From the cell containing the given text, extract its center point as (x, y) coordinate. 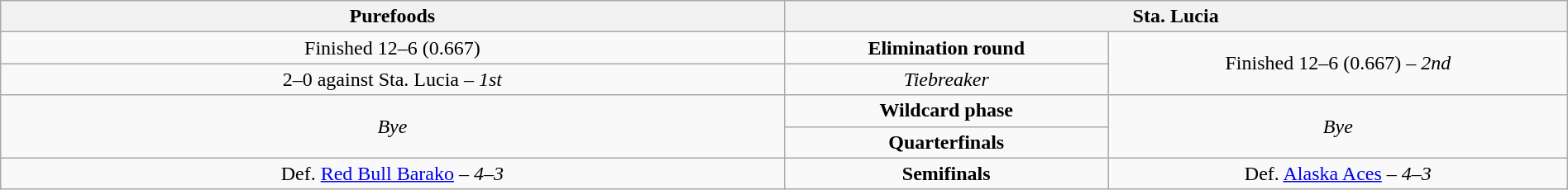
Elimination round (946, 48)
Finished 12–6 (0.667) – 2nd (1338, 64)
Quarterfinals (946, 142)
Def. Alaska Aces – 4–3 (1338, 173)
Finished 12–6 (0.667) (392, 48)
Sta. Lucia (1176, 17)
2–0 against Sta. Lucia – 1st (392, 79)
Purefoods (392, 17)
Def. Red Bull Barako – 4–3 (392, 173)
Semifinals (946, 173)
Wildcard phase (946, 111)
Tiebreaker (946, 79)
